Determine the (x, y) coordinate at the center of the cell enclosing the given text.  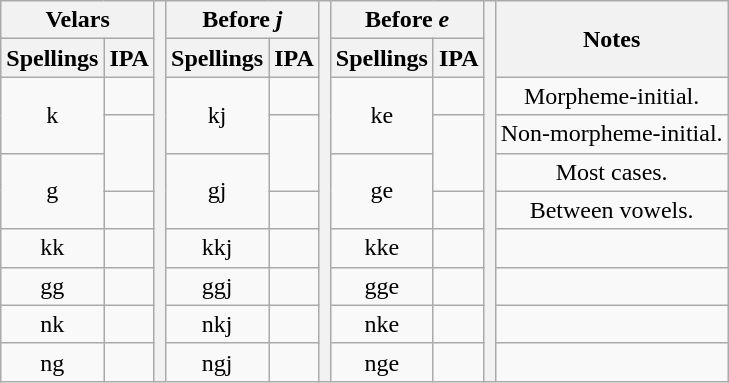
kke (382, 248)
nge (382, 362)
Before j (243, 20)
kj (218, 115)
gge (382, 286)
ke (382, 115)
g (52, 191)
Between vowels. (612, 210)
nkj (218, 324)
Velars (78, 20)
ng (52, 362)
k (52, 115)
Notes (612, 39)
gg (52, 286)
Before e (407, 20)
Morpheme-initial. (612, 96)
Non-morpheme-initial. (612, 134)
ggj (218, 286)
nke (382, 324)
nk (52, 324)
Most cases. (612, 172)
kk (52, 248)
ngj (218, 362)
ge (382, 191)
kkj (218, 248)
gj (218, 191)
